Detect which cell encompasses the target text, then output its [x, y] center coordinate. 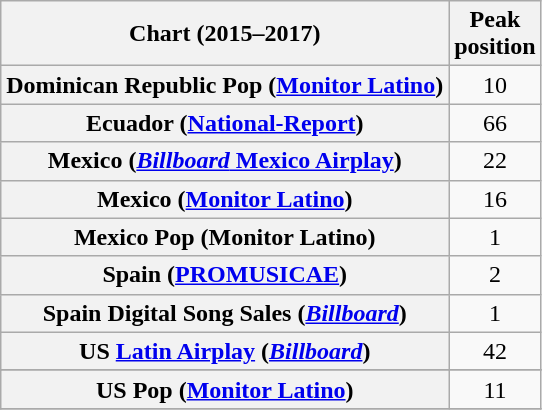
16 [495, 199]
11 [495, 389]
42 [495, 351]
Spain (PROMUSICAE) [225, 275]
Mexico (Billboard Mexico Airplay) [225, 161]
2 [495, 275]
Ecuador (National-Report) [225, 123]
Chart (2015–2017) [225, 34]
Peak position [495, 34]
US Latin Airplay (Billboard) [225, 351]
66 [495, 123]
10 [495, 85]
Mexico Pop (Monitor Latino) [225, 237]
US Pop (Monitor Latino) [225, 389]
22 [495, 161]
Dominican Republic Pop (Monitor Latino) [225, 85]
Mexico (Monitor Latino) [225, 199]
Spain Digital Song Sales (Billboard) [225, 313]
